Return the [x, y] coordinate for the center point of the cell that contains the specified text.  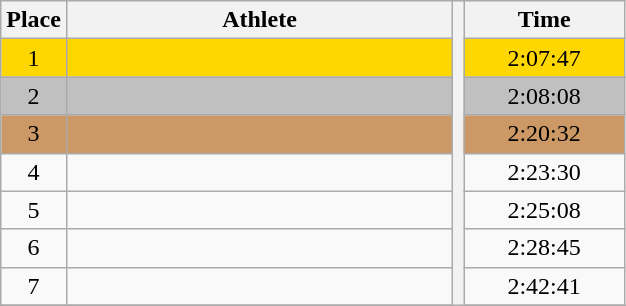
5 [34, 210]
2:42:41 [544, 286]
2:08:08 [544, 96]
6 [34, 248]
4 [34, 172]
2:07:47 [544, 58]
Time [544, 20]
Place [34, 20]
7 [34, 286]
2:25:08 [544, 210]
2:28:45 [544, 248]
Athlete [259, 20]
1 [34, 58]
3 [34, 134]
2 [34, 96]
2:23:30 [544, 172]
2:20:32 [544, 134]
